Identify which cell holds the provided text, then report its (x, y) central coordinate. 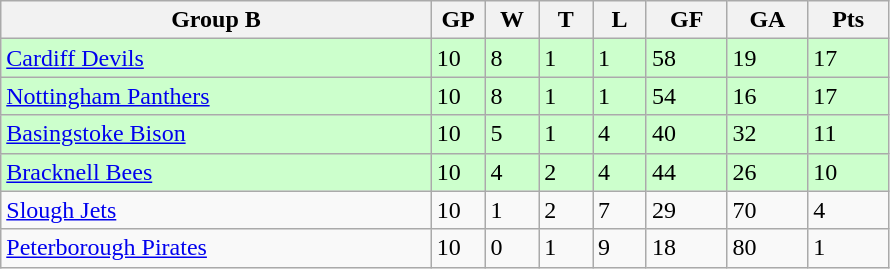
70 (768, 210)
W (512, 20)
29 (686, 210)
19 (768, 58)
26 (768, 172)
80 (768, 248)
7 (620, 210)
Nottingham Panthers (216, 96)
Cardiff Devils (216, 58)
Slough Jets (216, 210)
5 (512, 134)
Pts (848, 20)
Bracknell Bees (216, 172)
16 (768, 96)
GF (686, 20)
T (566, 20)
44 (686, 172)
18 (686, 248)
58 (686, 58)
54 (686, 96)
Peterborough Pirates (216, 248)
GP (458, 20)
32 (768, 134)
40 (686, 134)
Basingstoke Bison (216, 134)
9 (620, 248)
GA (768, 20)
0 (512, 248)
Group B (216, 20)
11 (848, 134)
L (620, 20)
